Return the [x, y] coordinate for the center point of the cell that contains the specified text.  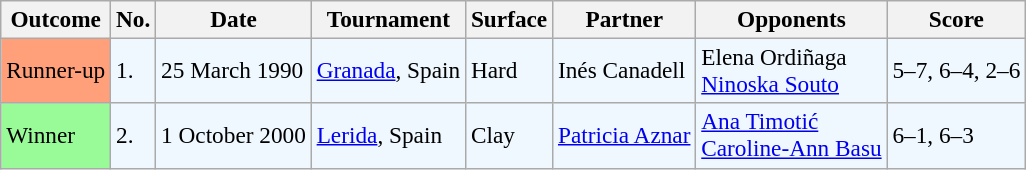
2. [134, 136]
Granada, Spain [388, 70]
Ana Timotić Caroline-Ann Basu [792, 136]
Patricia Aznar [624, 136]
Date [234, 19]
Clay [510, 136]
Elena Ordiñaga Ninoska Souto [792, 70]
25 March 1990 [234, 70]
Tournament [388, 19]
Score [956, 19]
1 October 2000 [234, 136]
6–1, 6–3 [956, 136]
Runner-up [56, 70]
Lerida, Spain [388, 136]
Outcome [56, 19]
Partner [624, 19]
Hard [510, 70]
Inés Canadell [624, 70]
Surface [510, 19]
Opponents [792, 19]
5–7, 6–4, 2–6 [956, 70]
No. [134, 19]
Winner [56, 136]
1. [134, 70]
